Identify which cell holds the provided text, then report its [x, y] central coordinate. 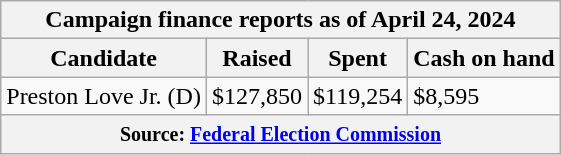
Spent [358, 58]
Campaign finance reports as of April 24, 2024 [280, 20]
Raised [256, 58]
Preston Love Jr. (D) [104, 96]
Cash on hand [484, 58]
$127,850 [256, 96]
Candidate [104, 58]
$8,595 [484, 96]
$119,254 [358, 96]
Source: Federal Election Commission [280, 134]
